Pinpoint the cell where the given text exists, returning its (x, y) midpoint coordinate. 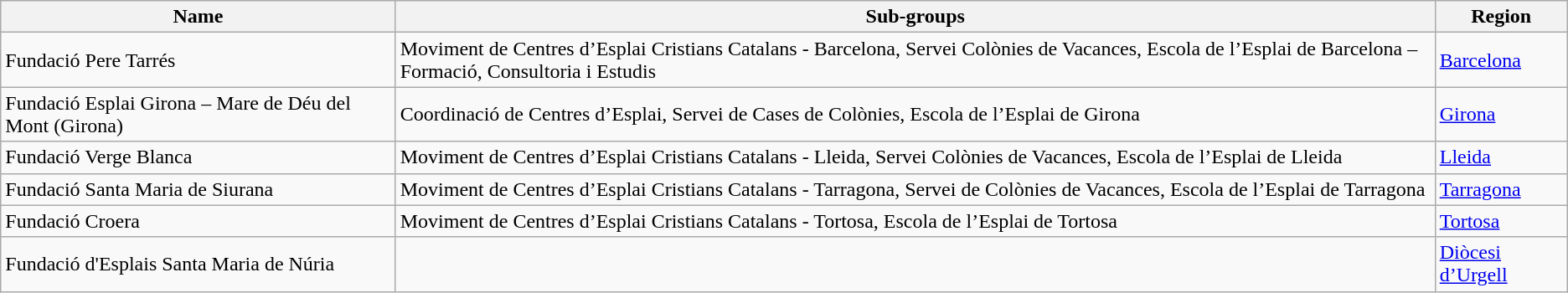
Fundació Pere Tarrés (198, 60)
Girona (1501, 114)
Lleida (1501, 157)
Sub-groups (915, 17)
Fundació Esplai Girona – Mare de Déu del Mont (Girona) (198, 114)
Name (198, 17)
Moviment de Centres d’Esplai Cristians Catalans - Lleida, Servei Colònies de Vacances, Escola de l’Esplai de Lleida (915, 157)
Fundació d'Esplais Santa Maria de Núria (198, 265)
Diòcesi d’Urgell (1501, 265)
Tarragona (1501, 189)
Coordinació de Centres d’Esplai, Servei de Cases de Colònies, Escola de l’Esplai de Girona (915, 114)
Moviment de Centres d’Esplai Cristians Catalans - Tortosa, Escola de l’Esplai de Tortosa (915, 221)
Fundació Croera (198, 221)
Fundació Santa Maria de Siurana (198, 189)
Tortosa (1501, 221)
Fundació Verge Blanca (198, 157)
Region (1501, 17)
Moviment de Centres d’Esplai Cristians Catalans - Tarragona, Servei de Colònies de Vacances, Escola de l’Esplai de Tarragona (915, 189)
Barcelona (1501, 60)
